Scan for the cell matching the given text and deliver its [X, Y] coordinate at center. 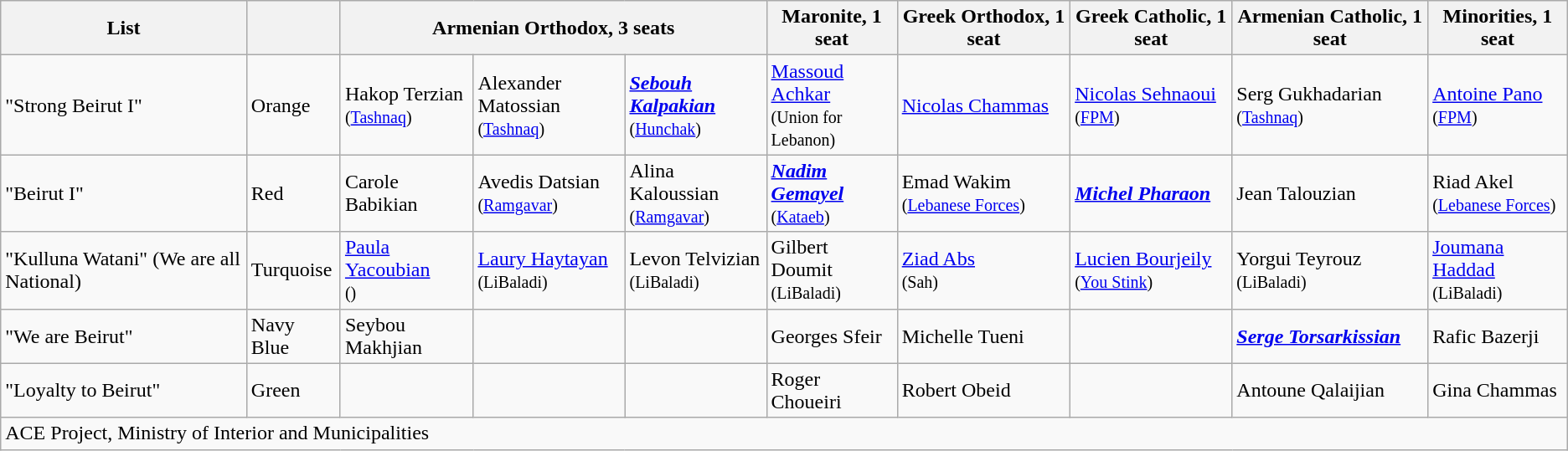
Serg Gukhadarian(Tashnaq) [1330, 105]
Red [293, 193]
Orange [293, 105]
Robert Obeid [983, 390]
Alexander Matossian(Tashnaq) [549, 105]
Rafic Bazerji [1498, 336]
Nadim Gemayel(Kataeb) [832, 193]
Maronite, 1 seat [832, 28]
"Beirut I" [124, 193]
Levon Telvizian(LiBaladi) [695, 270]
Roger Choueiri [832, 390]
Seybou Makhjian [406, 336]
"Kulluna Watani" (We are all National) [124, 270]
Antoune Qalaijian [1330, 390]
Antoine Pano(FPM) [1498, 105]
"Strong Beirut I" [124, 105]
Jean Talouzian [1330, 193]
Navy Blue [293, 336]
Emad Wakim(Lebanese Forces) [983, 193]
Alina Kaloussian(Ramgavar) [695, 193]
"Loyalty to Beirut" [124, 390]
Michel Pharaon [1151, 193]
Paula Yacoubian() [406, 270]
Armenian Catholic, 1 seat [1330, 28]
Gina Chammas [1498, 390]
Avedis Datsian(Ramgavar) [549, 193]
Turquoise [293, 270]
"We are Beirut" [124, 336]
ACE Project, Ministry of Interior and Municipalities [784, 433]
Joumana Haddad(LiBaladi) [1498, 270]
Yorgui Teyrouz(LiBaladi) [1330, 270]
Massoud Achkar(Union for Lebanon) [832, 105]
Minorities, 1 seat [1498, 28]
Carole Babikian [406, 193]
Ziad Abs(Sah) [983, 270]
Michelle Tueni [983, 336]
Nicolas Chammas [983, 105]
Hakop Terzian(Tashnaq) [406, 105]
List [124, 28]
Georges Sfeir [832, 336]
Riad Akel(Lebanese Forces) [1498, 193]
Armenian Orthodox, 3 seats [553, 28]
Sebouh Kalpakian(Hunchak) [695, 105]
Lucien Bourjeily(You Stink) [1151, 270]
Green [293, 390]
Gilbert Doumit(LiBaladi) [832, 270]
Greek Orthodox, 1 seat [983, 28]
Serge Torsarkissian [1330, 336]
Nicolas Sehnaoui(FPM) [1151, 105]
Greek Catholic, 1 seat [1151, 28]
Laury Haytayan(LiBaladi) [549, 270]
